From the cell containing the given text, extract its center point as [x, y] coordinate. 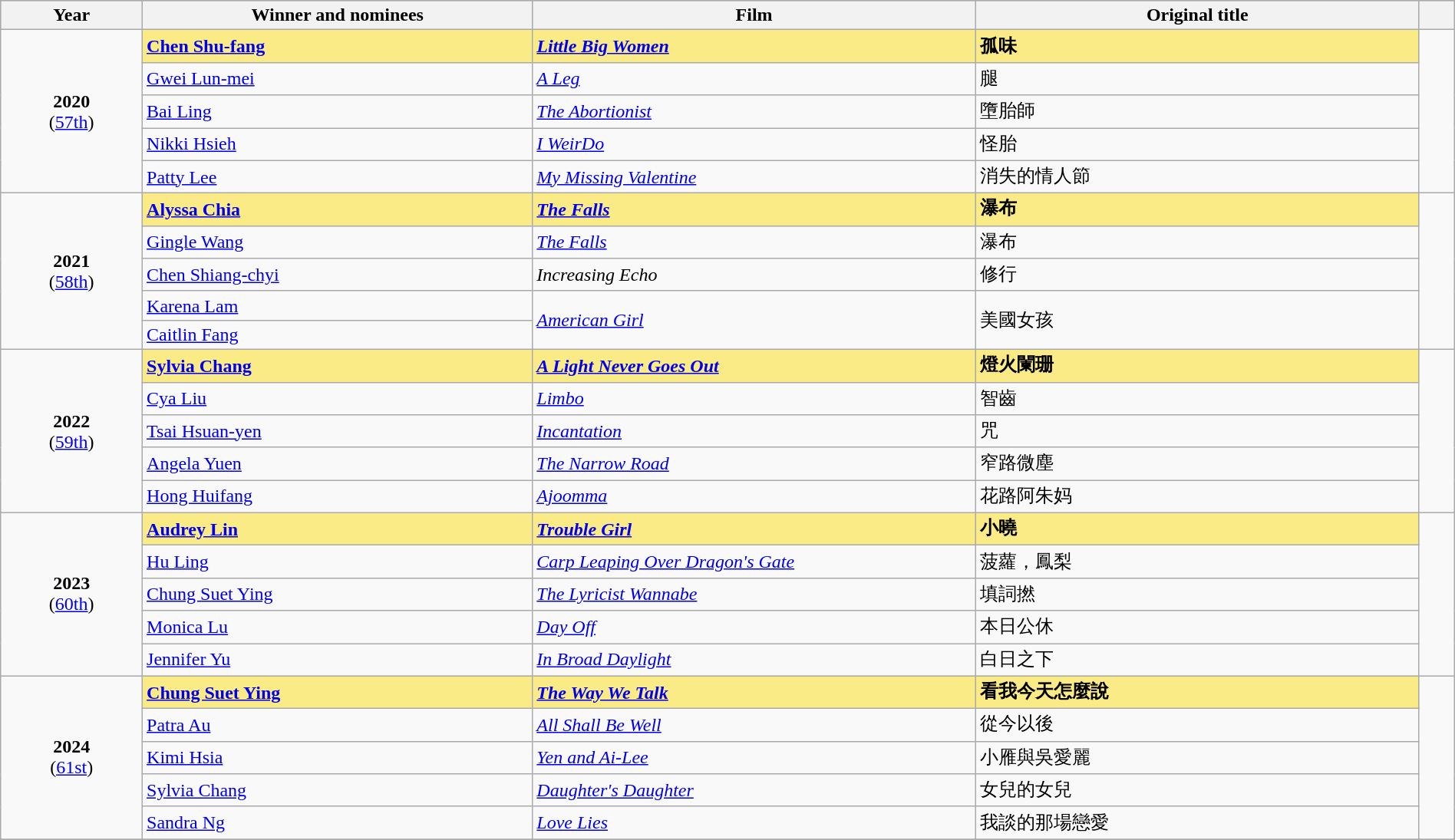
Incantation [754, 431]
Yen and Ai-Lee [754, 758]
2021(58th) [72, 272]
小曉 [1197, 529]
Year [72, 15]
Caitlin Fang [338, 334]
Gwei Lun-mei [338, 78]
Love Lies [754, 822]
2024(61st) [72, 758]
Hong Huifang [338, 497]
The Abortionist [754, 112]
The Way We Talk [754, 692]
填詞撚 [1197, 594]
女兒的女兒 [1197, 790]
The Narrow Road [754, 463]
孤味 [1197, 46]
Chen Shiang-chyi [338, 275]
Audrey Lin [338, 529]
看我今天怎麼說 [1197, 692]
The Lyricist Wannabe [754, 594]
消失的情人節 [1197, 176]
Ajoomma [754, 497]
修行 [1197, 275]
窄路微塵 [1197, 463]
In Broad Daylight [754, 660]
A Light Never Goes Out [754, 365]
Little Big Women [754, 46]
白日之下 [1197, 660]
花路阿朱妈 [1197, 497]
菠蘿，鳳梨 [1197, 562]
Sandra Ng [338, 822]
墮胎師 [1197, 112]
Jennifer Yu [338, 660]
Monica Lu [338, 628]
智齒 [1197, 399]
Carp Leaping Over Dragon's Gate [754, 562]
All Shall Be Well [754, 726]
Patra Au [338, 726]
Gingle Wang [338, 242]
American Girl [754, 320]
Chen Shu-fang [338, 46]
Nikki Hsieh [338, 144]
燈火闌珊 [1197, 365]
2022(59th) [72, 431]
怪胎 [1197, 144]
I WeirDo [754, 144]
Angela Yuen [338, 463]
2020(57th) [72, 112]
腿 [1197, 78]
我談的那場戀愛 [1197, 822]
Karena Lam [338, 305]
Trouble Girl [754, 529]
Patty Lee [338, 176]
Original title [1197, 15]
美國女孩 [1197, 320]
Hu Ling [338, 562]
2023(60th) [72, 594]
Winner and nominees [338, 15]
Alyssa Chia [338, 210]
Limbo [754, 399]
Tsai Hsuan-yen [338, 431]
Bai Ling [338, 112]
咒 [1197, 431]
Kimi Hsia [338, 758]
Daughter's Daughter [754, 790]
A Leg [754, 78]
Cya Liu [338, 399]
本日公休 [1197, 628]
My Missing Valentine [754, 176]
Increasing Echo [754, 275]
Day Off [754, 628]
小雁與吳愛麗 [1197, 758]
從今以後 [1197, 726]
Film [754, 15]
